For the text-containing cell, return its midpoint in (X, Y) coordinate format. 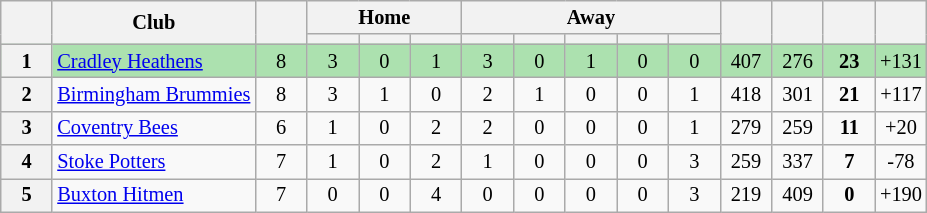
6 (281, 128)
276 (798, 61)
+20 (901, 128)
Home (384, 17)
Club (154, 22)
Away (591, 17)
Birmingham Brummies (154, 94)
+190 (901, 195)
+131 (901, 61)
Stoke Potters (154, 162)
Cradley Heathens (154, 61)
301 (798, 94)
+117 (901, 94)
23 (849, 61)
11 (849, 128)
21 (849, 94)
Coventry Bees (154, 128)
407 (746, 61)
5 (27, 195)
-78 (901, 162)
279 (746, 128)
337 (798, 162)
409 (798, 195)
418 (746, 94)
Buxton Hitmen (154, 195)
219 (746, 195)
